Return the [X, Y] coordinate for the center point of the cell that contains the specified text.  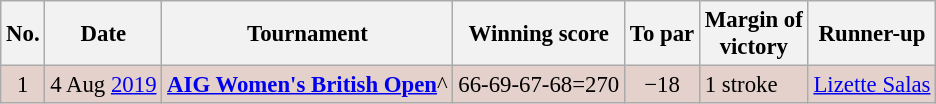
1 stroke [754, 85]
Lizette Salas [872, 85]
1 [23, 85]
Tournament [308, 34]
To par [662, 34]
−18 [662, 85]
Margin ofvictory [754, 34]
4 Aug 2019 [104, 85]
Runner-up [872, 34]
66-69-67-68=270 [539, 85]
Winning score [539, 34]
No. [23, 34]
AIG Women's British Open^ [308, 85]
Date [104, 34]
